Locate the cell with the specified text and output its [x, y] center coordinate. 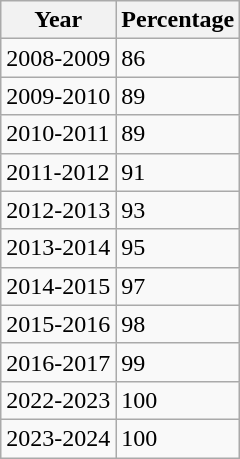
93 [178, 210]
2023-2024 [58, 438]
91 [178, 172]
2012-2013 [58, 210]
2011-2012 [58, 172]
2010-2011 [58, 134]
2015-2016 [58, 324]
86 [178, 58]
Year [58, 20]
2016-2017 [58, 362]
2014-2015 [58, 286]
98 [178, 324]
97 [178, 286]
2013-2014 [58, 248]
99 [178, 362]
2008-2009 [58, 58]
2022-2023 [58, 400]
Percentage [178, 20]
95 [178, 248]
2009-2010 [58, 96]
